Search for the cell housing the specified text and yield its [x, y] center coordinate. 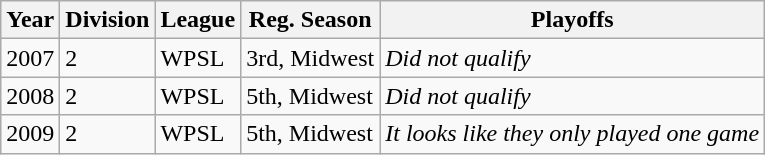
3rd, Midwest [310, 58]
2007 [30, 58]
League [198, 20]
2008 [30, 96]
Year [30, 20]
2009 [30, 134]
Playoffs [572, 20]
Reg. Season [310, 20]
It looks like they only played one game [572, 134]
Division [108, 20]
